Detect which cell encompasses the target text, then output its [X, Y] center coordinate. 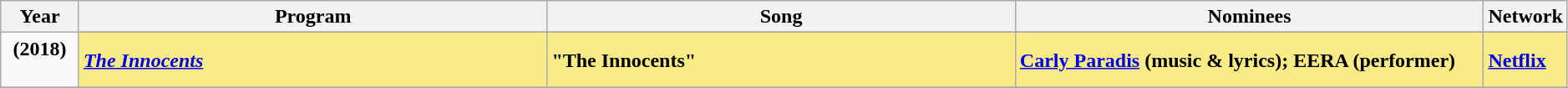
Song [781, 17]
Carly Paradis (music & lyrics); EERA (performer) [1250, 60]
(2018) [40, 60]
"The Innocents" [781, 60]
Year [40, 17]
The Innocents [312, 60]
Nominees [1250, 17]
Network [1525, 17]
Program [312, 17]
Netflix [1525, 60]
